For the text-containing cell, return its midpoint in [x, y] coordinate format. 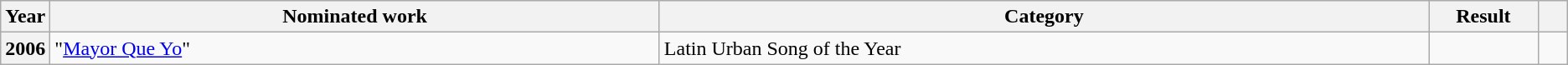
Latin Urban Song of the Year [1044, 48]
Result [1484, 17]
"Mayor Que Yo" [355, 48]
Nominated work [355, 17]
Year [25, 17]
Category [1044, 17]
2006 [25, 48]
